Identify which cell holds the provided text, then report its [x, y] central coordinate. 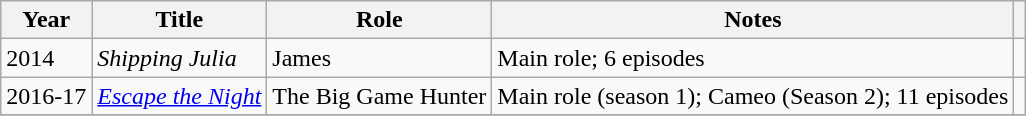
Main role; 6 episodes [753, 58]
Year [46, 20]
2016-17 [46, 96]
James [380, 58]
Escape the Night [180, 96]
Main role (season 1); Cameo (Season 2); 11 episodes [753, 96]
Notes [753, 20]
Role [380, 20]
Title [180, 20]
Shipping Julia [180, 58]
The Big Game Hunter [380, 96]
2014 [46, 58]
